For the text-containing cell, return its midpoint in (x, y) coordinate format. 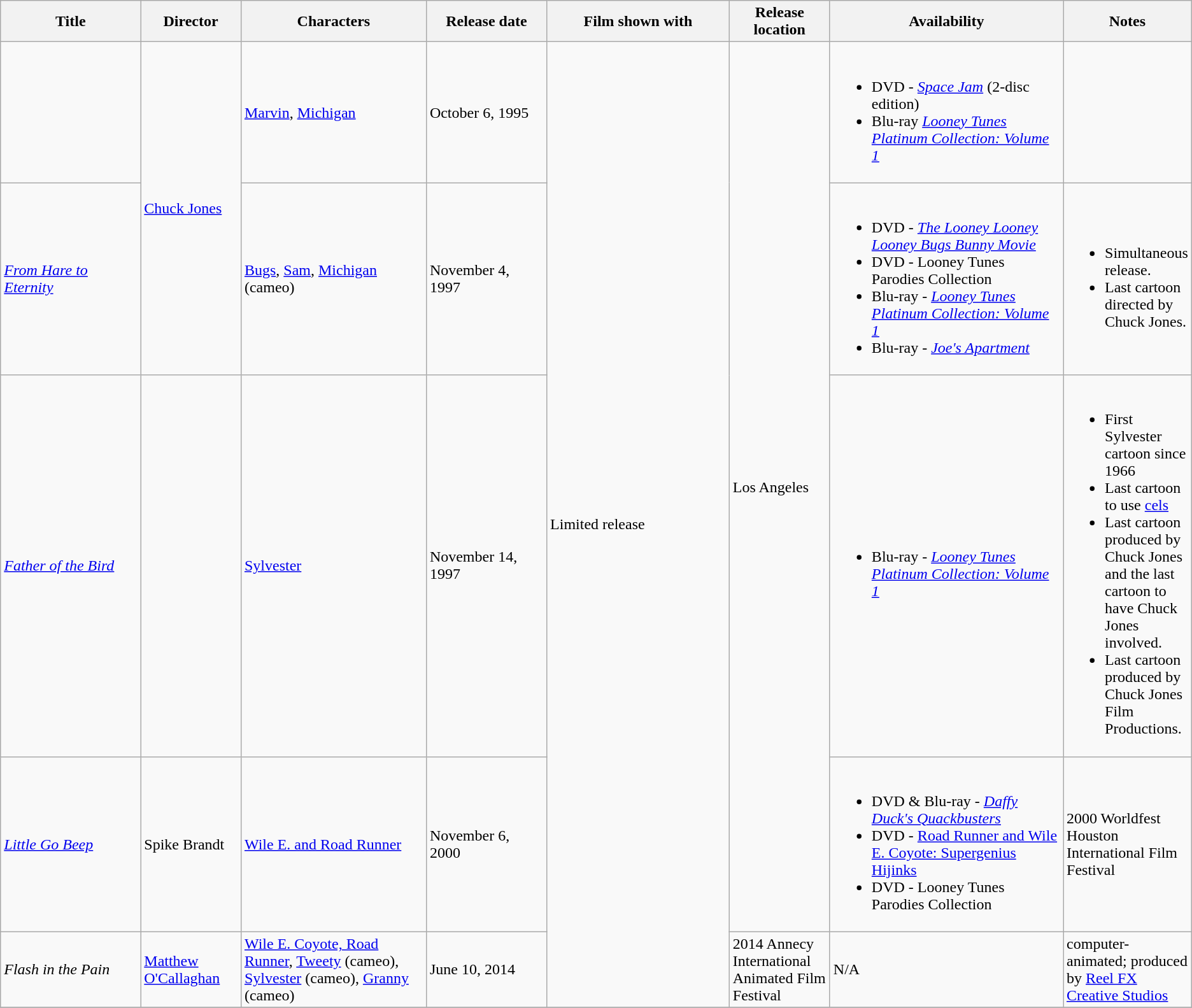
2000 Worldfest Houston International Film Festival (1128, 844)
Matthew O'Callaghan (191, 969)
Simultaneous release.Last cartoon directed by Chuck Jones. (1128, 279)
Limited release (638, 525)
Little Go Beep (71, 844)
DVD & Blu-ray - Daffy Duck's QuackbustersDVD - Road Runner and Wile E. Coyote: Supergenius HijinksDVD - Looney Tunes Parodies Collection (946, 844)
Film shown with (638, 22)
N/A (946, 969)
October 6, 1995 (486, 112)
Release location (779, 22)
Notes (1128, 22)
Flash in the Pain (71, 969)
Characters (334, 22)
Spike Brandt (191, 844)
June 10, 2014 (486, 969)
Chuck Jones (191, 209)
Wile E. Coyote, Road Runner, Tweety (cameo), Sylvester (cameo), Granny (cameo) (334, 969)
Wile E. and Road Runner (334, 844)
Bugs, Sam, Michigan (cameo) (334, 279)
November 14, 1997 (486, 565)
computer-animated; produced by Reel FX Creative Studios (1128, 969)
Title (71, 22)
Los Angeles (779, 486)
Availability (946, 22)
Father of the Bird (71, 565)
Director (191, 22)
November 6, 2000 (486, 844)
Blu-ray - Looney Tunes Platinum Collection: Volume 1 (946, 565)
Marvin, Michigan (334, 112)
DVD - Space Jam (2-disc edition)Blu-ray Looney Tunes Platinum Collection: Volume 1 (946, 112)
Sylvester (334, 565)
Release date (486, 22)
November 4, 1997 (486, 279)
From Hare to Eternity (71, 279)
2014 Annecy International Animated Film Festival (779, 969)
